Extract the [X, Y] coordinate from the center of the cell holding the provided text.  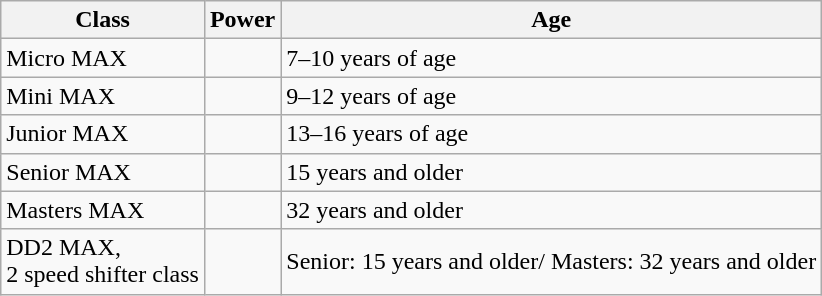
15 years and older [552, 172]
Power [242, 20]
Senior: 15 years and older/ Masters: 32 years and older [552, 262]
Mini MAX [103, 96]
7–10 years of age [552, 58]
Senior MAX [103, 172]
Micro MAX [103, 58]
Age [552, 20]
Class [103, 20]
Masters MAX [103, 210]
13–16 years of age [552, 134]
Junior MAX [103, 134]
9–12 years of age [552, 96]
32 years and older [552, 210]
DD2 MAX, 2 speed shifter class [103, 262]
